Return [X, Y] of the center of cell containing provided text 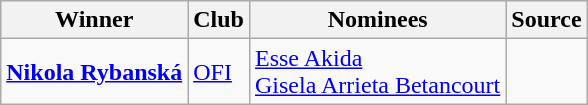
Esse AkidaGisela Arrieta Betancourt [377, 72]
Club [219, 20]
Winner [94, 20]
OFI [219, 72]
Nikola Rybanská [94, 72]
Nominees [377, 20]
Source [546, 20]
